Locate the cell with the specified text and output its (X, Y) center coordinate. 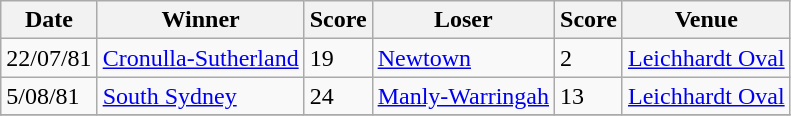
Newtown (463, 58)
Venue (706, 20)
Loser (463, 20)
13 (589, 96)
Winner (200, 20)
22/07/81 (49, 58)
Cronulla-Sutherland (200, 58)
South Sydney (200, 96)
2 (589, 58)
Date (49, 20)
Manly-Warringah (463, 96)
24 (338, 96)
19 (338, 58)
5/08/81 (49, 96)
